Output the [x, y] coordinate of the center of the cell containing the given text.  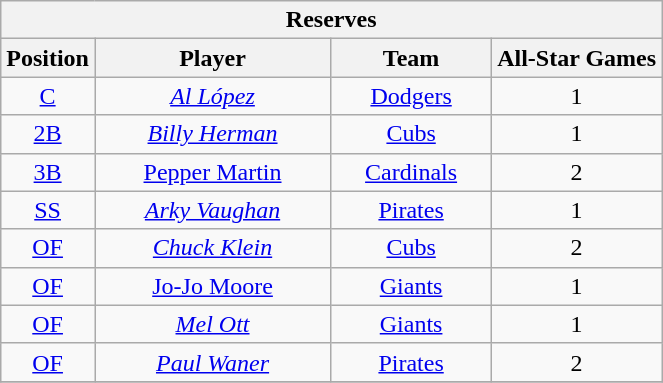
Mel Ott [212, 324]
Chuck Klein [212, 248]
Al López [212, 96]
Jo-Jo Moore [212, 286]
Arky Vaughan [212, 210]
2B [48, 134]
C [48, 96]
Player [212, 58]
SS [48, 210]
3B [48, 172]
Dodgers [412, 96]
Reserves [332, 20]
Position [48, 58]
Team [412, 58]
All-Star Games [577, 58]
Pepper Martin [212, 172]
Billy Herman [212, 134]
Paul Waner [212, 362]
Cardinals [412, 172]
